For the text-containing cell, return its midpoint in (x, y) coordinate format. 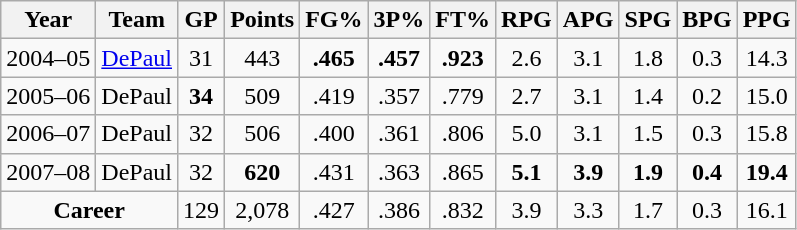
129 (202, 210)
.363 (399, 172)
2.6 (527, 58)
.361 (399, 134)
.427 (334, 210)
509 (262, 96)
1.7 (648, 210)
2004–05 (48, 58)
.386 (399, 210)
BPG (707, 20)
RPG (527, 20)
.457 (399, 58)
Year (48, 20)
2006–07 (48, 134)
.357 (399, 96)
.865 (463, 172)
16.1 (766, 210)
15.0 (766, 96)
.465 (334, 58)
1.8 (648, 58)
1.4 (648, 96)
506 (262, 134)
2.7 (527, 96)
GP (202, 20)
Team (137, 20)
5.1 (527, 172)
.779 (463, 96)
SPG (648, 20)
34 (202, 96)
0.2 (707, 96)
31 (202, 58)
443 (262, 58)
2007–08 (48, 172)
FT% (463, 20)
FG% (334, 20)
.419 (334, 96)
.923 (463, 58)
2,078 (262, 210)
.806 (463, 134)
PPG (766, 20)
.400 (334, 134)
5.0 (527, 134)
0.4 (707, 172)
3P% (399, 20)
15.8 (766, 134)
1.9 (648, 172)
3.3 (588, 210)
Points (262, 20)
Career (90, 210)
14.3 (766, 58)
19.4 (766, 172)
APG (588, 20)
620 (262, 172)
.431 (334, 172)
1.5 (648, 134)
.832 (463, 210)
2005–06 (48, 96)
